Scan for the cell matching the given text and deliver its (x, y) coordinate at center. 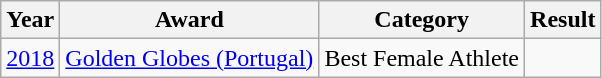
Category (422, 20)
Award (190, 20)
Result (563, 20)
Year (30, 20)
2018 (30, 58)
Best Female Athlete (422, 58)
Golden Globes (Portugal) (190, 58)
